For the text-containing cell, return its midpoint in [X, Y] coordinate format. 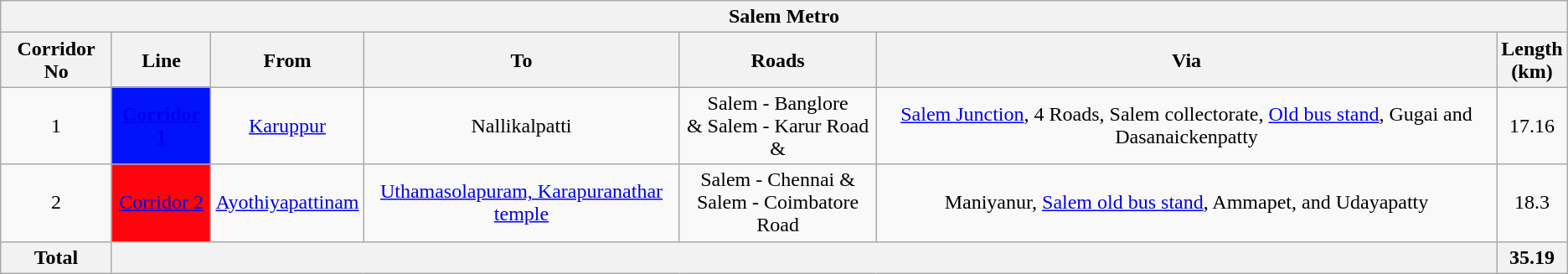
Ayothiyapattinam [287, 203]
Salem - Banglore& Salem - Karur Road & [777, 126]
Maniyanur, Salem old bus stand, Ammapet, and Udayapatty [1186, 203]
From [287, 60]
35.19 [1532, 257]
Corridor 2 [161, 203]
Karuppur [287, 126]
Nallikalpatti [521, 126]
Total [57, 257]
Salem - Chennai &Salem - Coimbatore Road [777, 203]
Roads [777, 60]
Line [161, 60]
2 [57, 203]
17.16 [1532, 126]
Salem Metro [784, 17]
Length(km) [1532, 60]
Salem Junction, 4 Roads, Salem collectorate, Old bus stand, Gugai and Dasanaickenpatty [1186, 126]
Via [1186, 60]
Uthamasolapuram, Karapuranathar temple [521, 203]
1 [57, 126]
Corridor 1 [161, 126]
18.3 [1532, 203]
To [521, 60]
Corridor No [57, 60]
